From the cell containing the given text, extract its center point as (X, Y) coordinate. 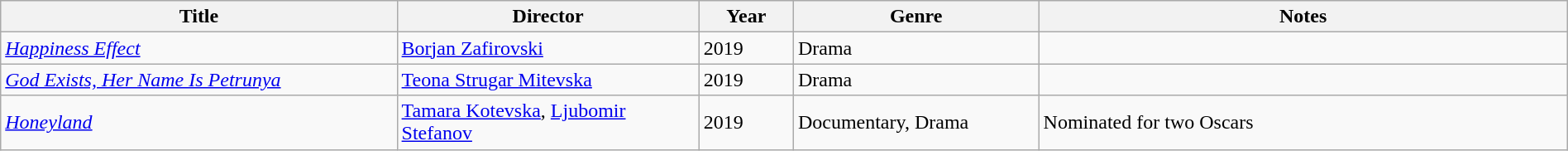
Year (746, 17)
Tamara Kotevska, Ljubomir Stefanov (547, 123)
Nominated for two Oscars (1303, 123)
Notes (1303, 17)
Documentary, Drama (916, 123)
Honeyland (198, 123)
Teona Strugar Mitevska (547, 80)
Happiness Effect (198, 48)
Borjan Zafirovski (547, 48)
Title (198, 17)
Genre (916, 17)
Director (547, 17)
God Exists, Her Name Is Petrunya (198, 80)
